Search for the cell housing the specified text and yield its [X, Y] center coordinate. 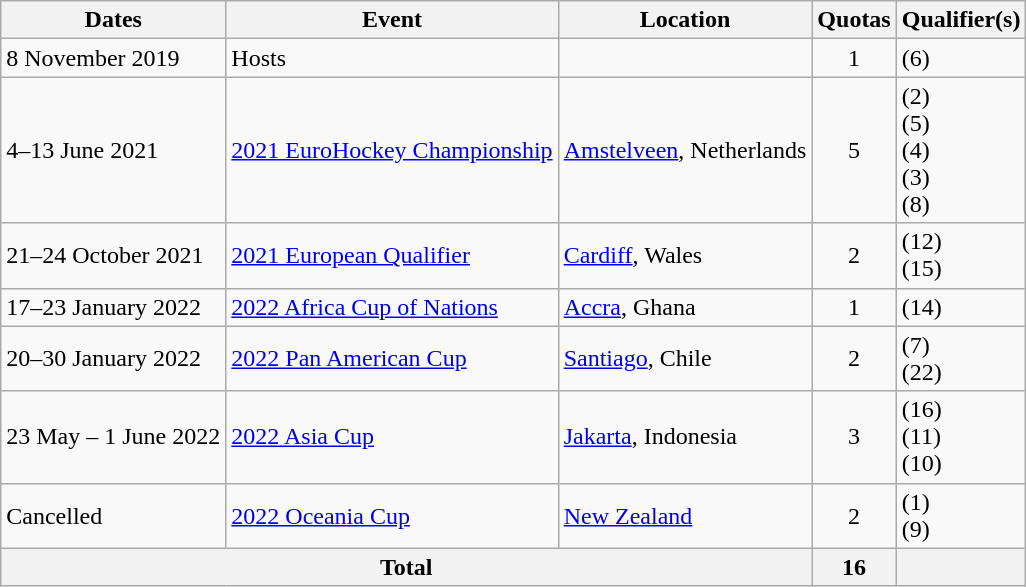
Total [406, 567]
2021 EuroHockey Championship [392, 150]
(1) (9) [961, 516]
8 November 2019 [114, 58]
2021 European Qualifier [392, 256]
Quotas [854, 20]
2022 Africa Cup of Nations [392, 307]
(7) (22) [961, 358]
Cardiff, Wales [685, 256]
Santiago, Chile [685, 358]
21–24 October 2021 [114, 256]
5 [854, 150]
2022 Asia Cup [392, 437]
Event [392, 20]
Dates [114, 20]
Jakarta, Indonesia [685, 437]
Accra, Ghana [685, 307]
16 [854, 567]
4–13 June 2021 [114, 150]
Amstelveen, Netherlands [685, 150]
(6) [961, 58]
(14) [961, 307]
Cancelled [114, 516]
(16) (11) (10) [961, 437]
2022 Oceania Cup [392, 516]
Qualifier(s) [961, 20]
23 May – 1 June 2022 [114, 437]
17–23 January 2022 [114, 307]
20–30 January 2022 [114, 358]
3 [854, 437]
Hosts [392, 58]
Location [685, 20]
(2) (5) (4) (3) (8) [961, 150]
2022 Pan American Cup [392, 358]
New Zealand [685, 516]
(12) (15) [961, 256]
